Output the (X, Y) coordinate of the center of the cell containing the given text.  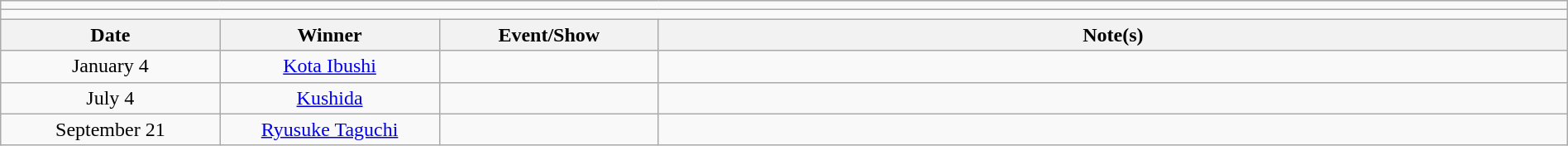
Event/Show (549, 35)
Ryusuke Taguchi (329, 129)
Winner (329, 35)
Note(s) (1113, 35)
Kushida (329, 98)
September 21 (111, 129)
Date (111, 35)
Kota Ibushi (329, 66)
July 4 (111, 98)
January 4 (111, 66)
